Return the [X, Y] coordinate for the center point of the cell that contains the specified text.  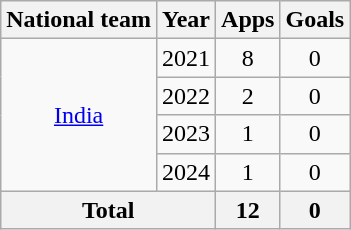
Goals [315, 20]
8 [248, 58]
India [79, 115]
2023 [186, 134]
Total [108, 210]
2024 [186, 172]
12 [248, 210]
National team [79, 20]
2 [248, 96]
Year [186, 20]
2021 [186, 58]
2022 [186, 96]
Apps [248, 20]
